Return the (x, y) coordinate for the center point of the cell that contains the specified text.  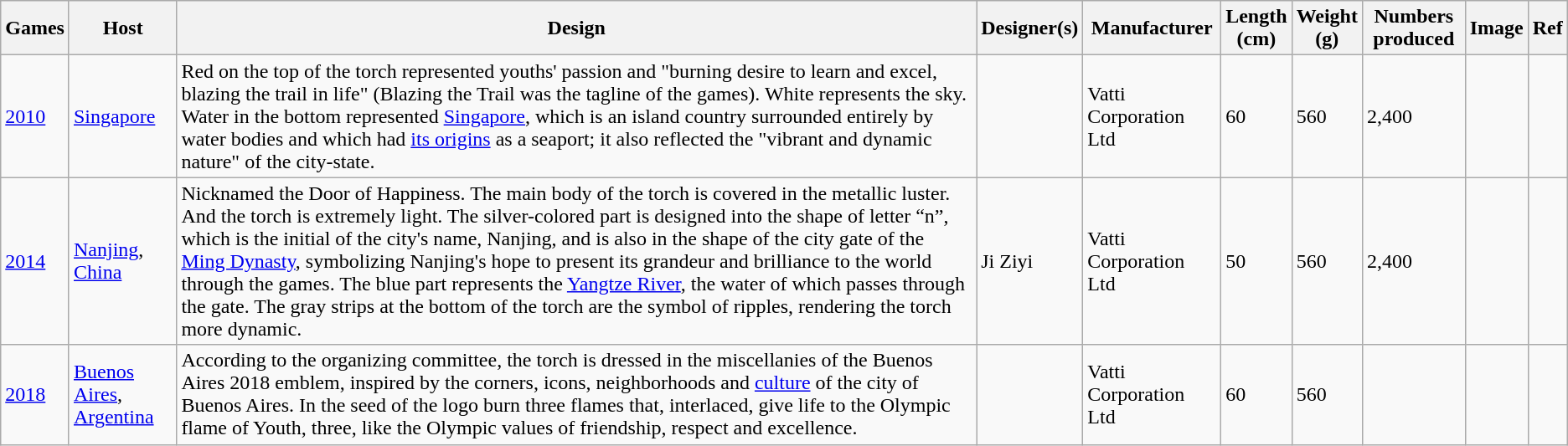
Length(cm) (1256, 28)
Weight(g) (1327, 28)
Singapore (122, 116)
Numbers produced (1414, 28)
Buenos Aires, Argentina (122, 395)
Ji Ziyi (1030, 261)
Host (122, 28)
2014 (35, 261)
2018 (35, 395)
Nanjing, China (122, 261)
2010 (35, 116)
50 (1256, 261)
Design (576, 28)
Ref (1548, 28)
Designer(s) (1030, 28)
Image (1496, 28)
Manufacturer (1153, 28)
Games (35, 28)
